Extract the (X, Y) coordinate from the center of the cell holding the provided text.  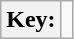
Key: (31, 20)
